Return (x, y) of the center of cell containing provided text 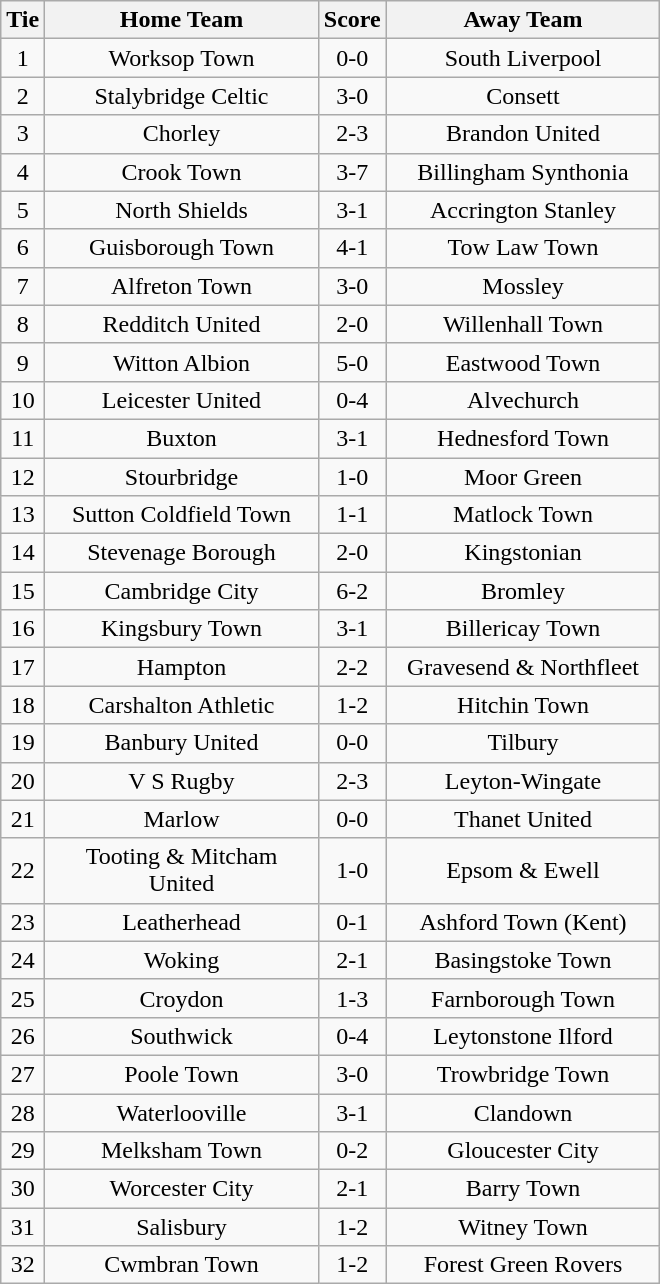
25 (23, 998)
Ashford Town (Kent) (523, 922)
22 (23, 870)
19 (23, 743)
14 (23, 553)
Trowbridge Town (523, 1074)
Salisbury (182, 1227)
26 (23, 1036)
3 (23, 134)
Gravesend & Northfleet (523, 667)
0-2 (352, 1151)
Mossley (523, 286)
29 (23, 1151)
28 (23, 1113)
South Liverpool (523, 58)
Leyton-Wingate (523, 781)
7 (23, 286)
5 (23, 210)
Leytonstone Ilford (523, 1036)
Carshalton Athletic (182, 705)
2-2 (352, 667)
17 (23, 667)
Witton Albion (182, 362)
Farnborough Town (523, 998)
Chorley (182, 134)
Hitchin Town (523, 705)
Southwick (182, 1036)
Tow Law Town (523, 248)
Marlow (182, 819)
9 (23, 362)
Poole Town (182, 1074)
Epsom & Ewell (523, 870)
Croydon (182, 998)
13 (23, 515)
4 (23, 172)
Barry Town (523, 1189)
16 (23, 629)
0-1 (352, 922)
1-1 (352, 515)
Alfreton Town (182, 286)
20 (23, 781)
V S Rugby (182, 781)
23 (23, 922)
Brandon United (523, 134)
Redditch United (182, 324)
15 (23, 591)
Hampton (182, 667)
11 (23, 438)
Woking (182, 960)
Worcester City (182, 1189)
Tilbury (523, 743)
Gloucester City (523, 1151)
Stourbridge (182, 477)
4-1 (352, 248)
21 (23, 819)
27 (23, 1074)
Leatherhead (182, 922)
Hednesford Town (523, 438)
12 (23, 477)
Billericay Town (523, 629)
Worksop Town (182, 58)
Eastwood Town (523, 362)
Leicester United (182, 400)
North Shields (182, 210)
Melksham Town (182, 1151)
Cwmbran Town (182, 1265)
Consett (523, 96)
Bromley (523, 591)
Tooting & Mitcham United (182, 870)
Banbury United (182, 743)
Witney Town (523, 1227)
2 (23, 96)
Sutton Coldfield Town (182, 515)
Buxton (182, 438)
Alvechurch (523, 400)
Thanet United (523, 819)
Willenhall Town (523, 324)
Clandown (523, 1113)
30 (23, 1189)
3-7 (352, 172)
31 (23, 1227)
Crook Town (182, 172)
10 (23, 400)
24 (23, 960)
Moor Green (523, 477)
1 (23, 58)
Cambridge City (182, 591)
6 (23, 248)
Billingham Synthonia (523, 172)
Away Team (523, 20)
Kingsbury Town (182, 629)
Home Team (182, 20)
Matlock Town (523, 515)
Guisborough Town (182, 248)
Forest Green Rovers (523, 1265)
Tie (23, 20)
6-2 (352, 591)
Accrington Stanley (523, 210)
8 (23, 324)
5-0 (352, 362)
Stalybridge Celtic (182, 96)
32 (23, 1265)
18 (23, 705)
Stevenage Borough (182, 553)
Kingstonian (523, 553)
1-3 (352, 998)
Score (352, 20)
Basingstoke Town (523, 960)
Waterlooville (182, 1113)
